Determine the (X, Y) coordinate at the center of the cell enclosing the given text.  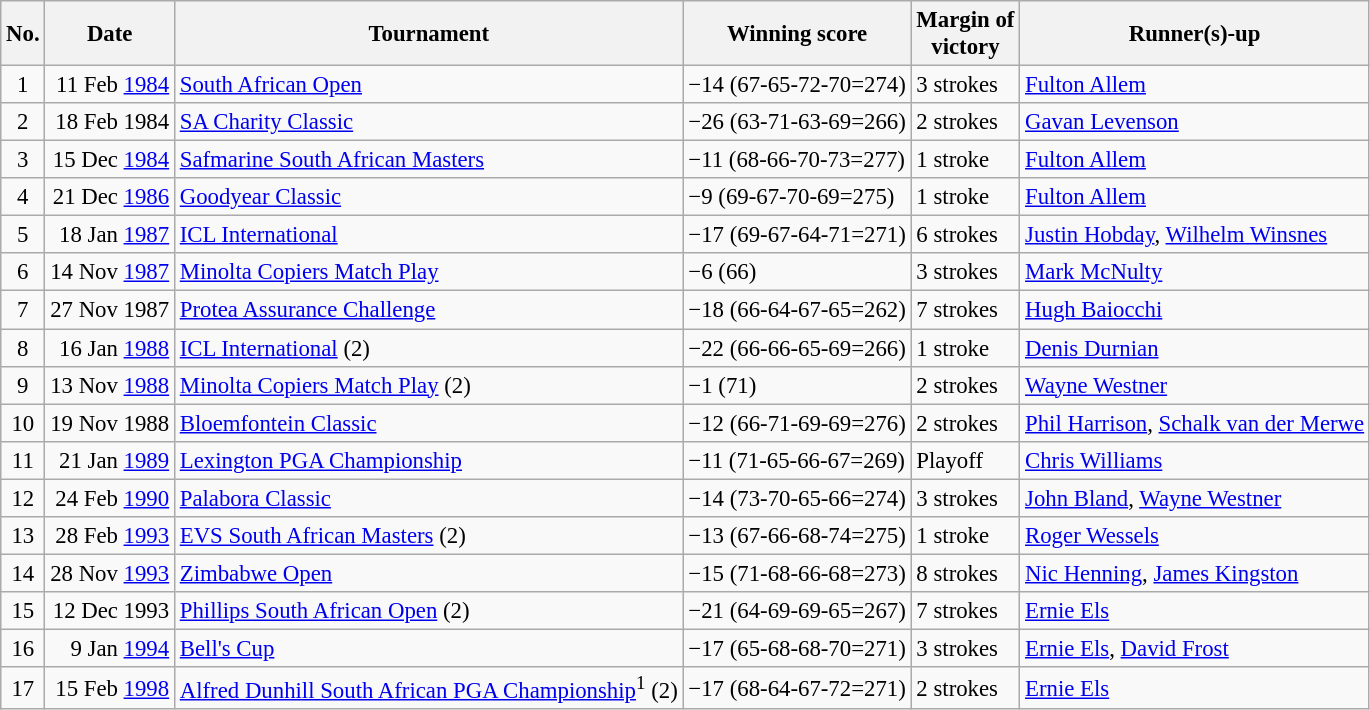
Palabora Classic (428, 498)
15 Feb 1998 (110, 688)
5 (23, 235)
9 (23, 385)
6 (23, 273)
Runner(s)-up (1195, 34)
Hugh Baiocchi (1195, 310)
18 Jan 1987 (110, 235)
28 Feb 1993 (110, 536)
Gavan Levenson (1195, 122)
Tournament (428, 34)
9 Jan 1994 (110, 648)
−22 (66-66-65-69=266) (797, 348)
Date (110, 34)
15 Dec 1984 (110, 160)
Minolta Copiers Match Play (2) (428, 385)
Goodyear Classic (428, 197)
10 (23, 423)
Alfred Dunhill South African PGA Championship1 (2) (428, 688)
−18 (66-64-67-65=262) (797, 310)
−15 (71-68-66-68=273) (797, 573)
18 Feb 1984 (110, 122)
−6 (66) (797, 273)
Bloemfontein Classic (428, 423)
28 Nov 1993 (110, 573)
4 (23, 197)
Wayne Westner (1195, 385)
8 (23, 348)
Safmarine South African Masters (428, 160)
Nic Henning, James Kingston (1195, 573)
14 (23, 573)
1 (23, 85)
Playoff (966, 460)
11 (23, 460)
−1 (71) (797, 385)
21 Dec 1986 (110, 197)
South African Open (428, 85)
Zimbabwe Open (428, 573)
12 Dec 1993 (110, 611)
ICL International (2) (428, 348)
Bell's Cup (428, 648)
Phil Harrison, Schalk van der Merwe (1195, 423)
Minolta Copiers Match Play (428, 273)
Winning score (797, 34)
27 Nov 1987 (110, 310)
−11 (71-65-66-67=269) (797, 460)
21 Jan 1989 (110, 460)
−17 (69-67-64-71=271) (797, 235)
12 (23, 498)
−14 (73-70-65-66=274) (797, 498)
14 Nov 1987 (110, 273)
3 (23, 160)
8 strokes (966, 573)
−21 (64-69-69-65=267) (797, 611)
Phillips South African Open (2) (428, 611)
−17 (68-64-67-72=271) (797, 688)
2 (23, 122)
Chris Williams (1195, 460)
No. (23, 34)
EVS South African Masters (2) (428, 536)
Ernie Els, David Frost (1195, 648)
Denis Durnian (1195, 348)
13 (23, 536)
Margin ofvictory (966, 34)
−12 (66-71-69-69=276) (797, 423)
−14 (67-65-72-70=274) (797, 85)
−9 (69-67-70-69=275) (797, 197)
15 (23, 611)
Mark McNulty (1195, 273)
16 Jan 1988 (110, 348)
24 Feb 1990 (110, 498)
13 Nov 1988 (110, 385)
11 Feb 1984 (110, 85)
−17 (65-68-68-70=271) (797, 648)
16 (23, 648)
Protea Assurance Challenge (428, 310)
19 Nov 1988 (110, 423)
Lexington PGA Championship (428, 460)
−26 (63-71-63-69=266) (797, 122)
17 (23, 688)
Justin Hobday, Wilhelm Winsnes (1195, 235)
Roger Wessels (1195, 536)
−13 (67-66-68-74=275) (797, 536)
−11 (68-66-70-73=277) (797, 160)
ICL International (428, 235)
6 strokes (966, 235)
7 (23, 310)
SA Charity Classic (428, 122)
John Bland, Wayne Westner (1195, 498)
